Provide the (x, y) coordinate of the cell's center where the given text is located.  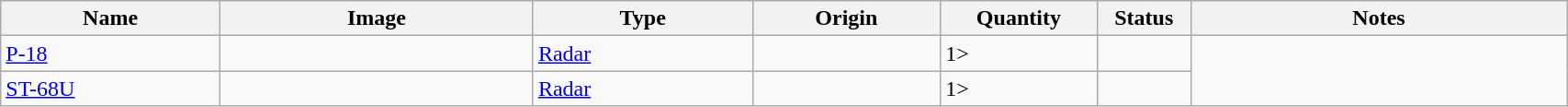
Image (377, 18)
Quantity (1019, 18)
Notes (1378, 18)
Name (110, 18)
Status (1144, 18)
Type (643, 18)
P-18 (110, 53)
Origin (847, 18)
ST-68U (110, 89)
